Find where the given text appears and provide that cell's center as (X, Y) coordinate. 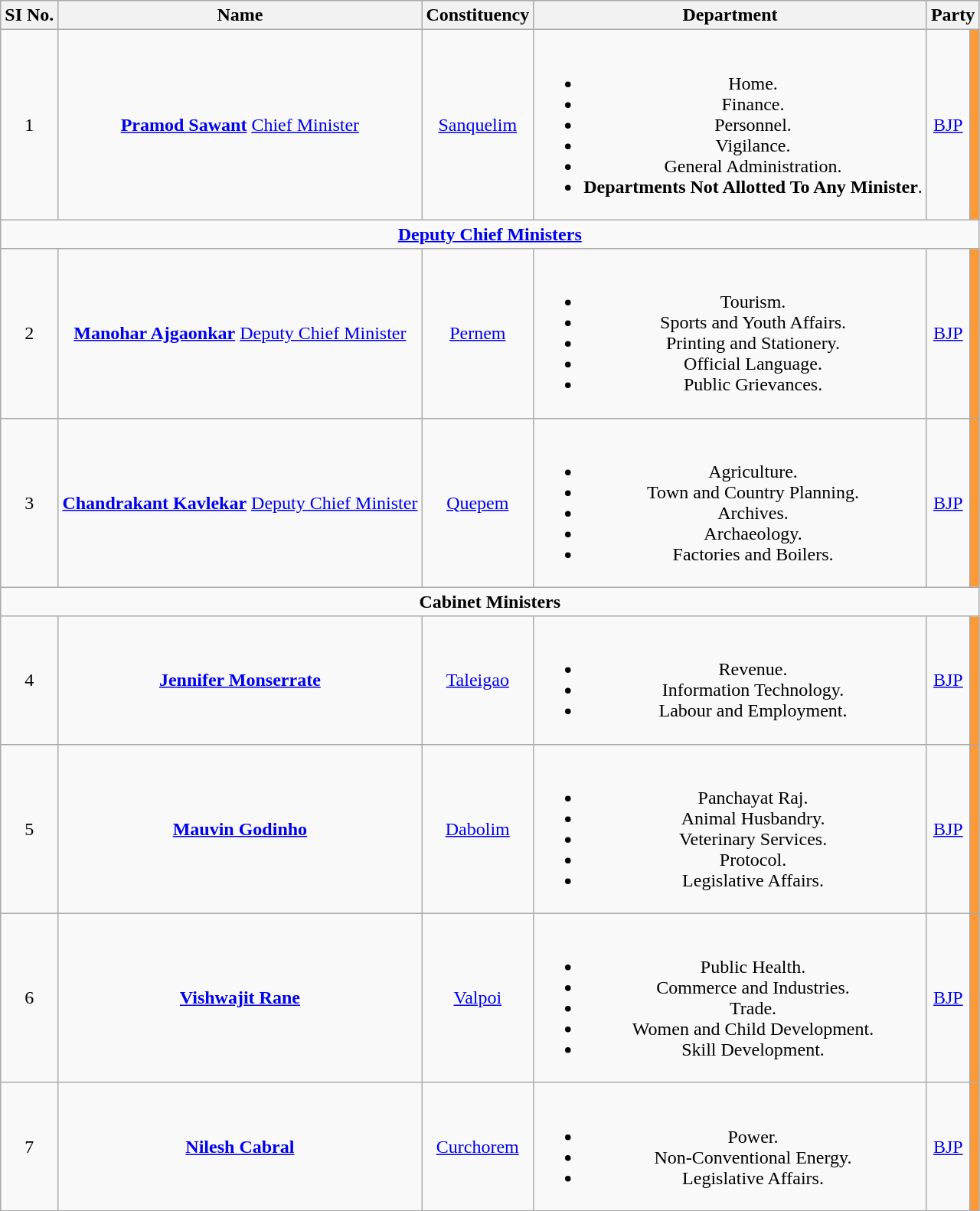
Power.Non-Conventional Energy.Legislative Affairs. (730, 1147)
Name (240, 15)
Constituency (478, 15)
Revenue.Information Technology.Labour and Employment. (730, 680)
2 (29, 334)
Deputy Chief Ministers (490, 234)
6 (29, 998)
Curchorem (478, 1147)
Mauvin Godinho (240, 828)
Quepem (478, 502)
Cabinet Ministers (490, 602)
Home.Finance.Personnel.Vigilance.General Administration.Departments Not Allotted To Any Minister. (730, 125)
Department (730, 15)
Valpoi (478, 998)
Pernem (478, 334)
Pramod Sawant Chief Minister (240, 125)
Agriculture.Town and Country Planning.Archives.Archaeology.Factories and Boilers. (730, 502)
Dabolim (478, 828)
Manohar Ajgaonkar Deputy Chief Minister (240, 334)
SI No. (29, 15)
Taleigao (478, 680)
Chandrakant Kavlekar Deputy Chief Minister (240, 502)
Public Health.Commerce and Industries.Trade.Women and Child Development.Skill Development. (730, 998)
Party (952, 15)
5 (29, 828)
Tourism.Sports and Youth Affairs.Printing and Stationery.Official Language.Public Grievances. (730, 334)
7 (29, 1147)
Nilesh Cabral (240, 1147)
Panchayat Raj.Animal Husbandry.Veterinary Services.Protocol.Legislative Affairs. (730, 828)
4 (29, 680)
Vishwajit Rane (240, 998)
3 (29, 502)
Sanquelim (478, 125)
Jennifer Monserrate (240, 680)
1 (29, 125)
